Identify which cell holds the provided text, then report its (X, Y) central coordinate. 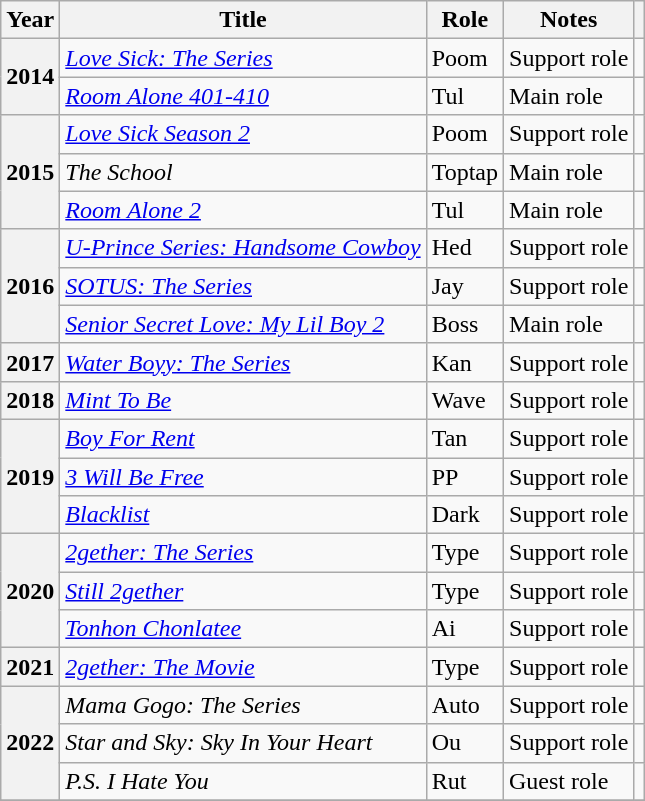
Boss (464, 324)
2022 (30, 743)
Mama Gogo: The Series (243, 705)
Wave (464, 400)
Ou (464, 743)
Hed (464, 248)
P.S. I Hate You (243, 781)
2014 (30, 77)
Blacklist (243, 515)
Water Boyy: The Series (243, 362)
Love Sick: The Series (243, 58)
Title (243, 20)
2017 (30, 362)
2gether: The Movie (243, 667)
Guest role (569, 781)
Boy For Rent (243, 438)
Ai (464, 629)
Senior Secret Love: My Lil Boy 2 (243, 324)
Role (464, 20)
Star and Sky: Sky In Your Heart (243, 743)
2021 (30, 667)
Dark (464, 515)
Love Sick Season 2 (243, 134)
Auto (464, 705)
The School (243, 172)
U-Prince Series: Handsome Cowboy (243, 248)
Tan (464, 438)
3 Will Be Free (243, 477)
Room Alone 401-410 (243, 96)
SOTUS: The Series (243, 286)
Year (30, 20)
Jay (464, 286)
2016 (30, 286)
2019 (30, 476)
Toptap (464, 172)
Kan (464, 362)
Mint To Be (243, 400)
Room Alone 2 (243, 210)
2gether: The Series (243, 553)
2020 (30, 591)
2018 (30, 400)
Still 2gether (243, 591)
2015 (30, 172)
Tonhon Chonlatee (243, 629)
Notes (569, 20)
Rut (464, 781)
PP (464, 477)
